From the cell containing the given text, extract its center point as [x, y] coordinate. 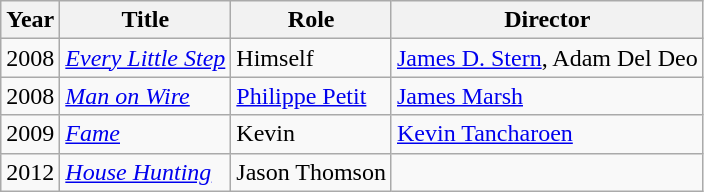
Kevin [312, 134]
Man on Wire [146, 96]
Himself [312, 58]
2012 [30, 172]
House Hunting [146, 172]
2009 [30, 134]
Role [312, 20]
Every Little Step [146, 58]
Philippe Petit [312, 96]
James Marsh [547, 96]
Fame [146, 134]
Kevin Tancharoen [547, 134]
Jason Thomson [312, 172]
James D. Stern, Adam Del Deo [547, 58]
Title [146, 20]
Year [30, 20]
Director [547, 20]
